For the text-containing cell, return its midpoint in (x, y) coordinate format. 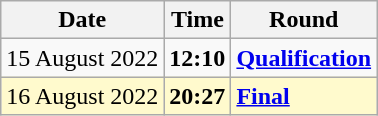
12:10 (198, 58)
15 August 2022 (82, 58)
Round (304, 20)
Final (304, 96)
Date (82, 20)
20:27 (198, 96)
Qualification (304, 58)
Time (198, 20)
16 August 2022 (82, 96)
